Pinpoint the cell where the given text exists, returning its (x, y) midpoint coordinate. 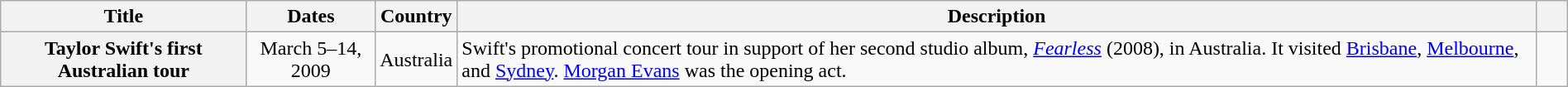
Country (417, 17)
Australia (417, 60)
Title (124, 17)
Dates (311, 17)
Description (997, 17)
Taylor Swift's first Australian tour (124, 60)
March 5–14, 2009 (311, 60)
